From the cell containing the given text, extract its center point as (x, y) coordinate. 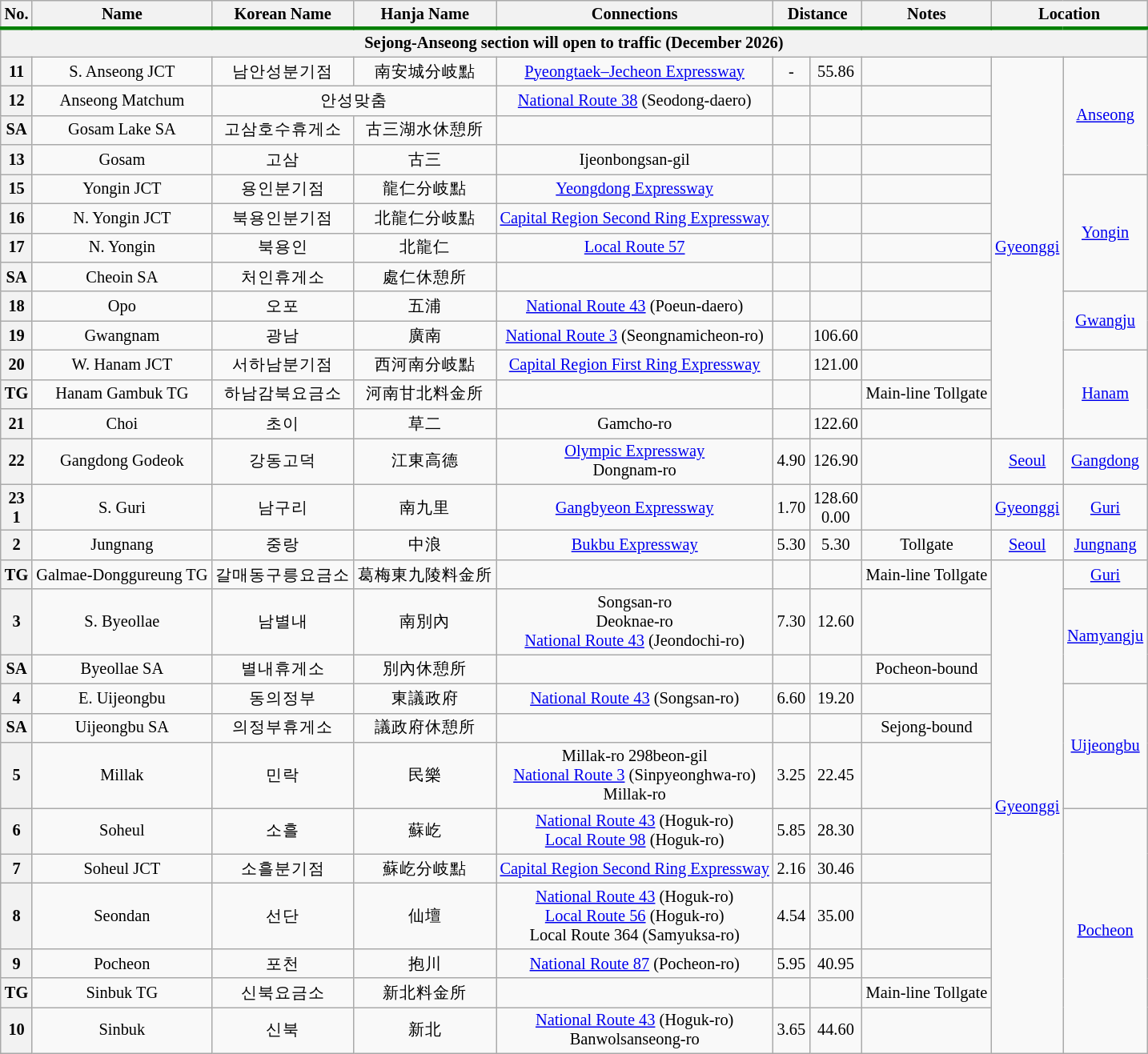
4.54 (791, 916)
南別內 (425, 622)
北龍仁 (425, 248)
126.90 (836, 461)
1.70 (791, 507)
S. Byeollae (122, 622)
Uijeongbu SA (122, 728)
Pyeongtaek–Jecheon Expressway (635, 72)
5 (17, 775)
Capital Region First Ring Expressway (635, 365)
4.90 (791, 461)
하남감북요금소 (283, 394)
40.95 (836, 964)
신북요금소 (283, 992)
Distance (818, 14)
5.95 (791, 964)
20 (17, 365)
28.30 (836, 831)
Gosam Lake SA (122, 130)
南九里 (425, 507)
의정부휴게소 (283, 728)
선단 (283, 916)
3 (17, 622)
106.60 (836, 336)
National Route 43 (Poeun-daero) (635, 306)
128.600.00 (836, 507)
Yeongdong Expressway (635, 189)
處仁休憩所 (425, 277)
북용인 (283, 248)
Choi (122, 424)
National Route 43 (Hoguk-ro)Banwolsanseong-ro (635, 1030)
National Route 43 (Songsan-ro) (635, 698)
W. Hanam JCT (122, 365)
E. Uijeongbu (122, 698)
National Route 43 (Hoguk-ro)Local Route 56 (Hoguk-ro)Local Route 364 (Samyuksa-ro) (635, 916)
仙壇 (425, 916)
古三湖水休憩所 (425, 130)
Gosam (122, 160)
남안성분기점 (283, 72)
35.00 (836, 916)
中浪 (425, 544)
南安城分岐點 (425, 72)
10 (17, 1030)
Hanam Gambuk TG (122, 394)
蘇屹分岐點 (425, 869)
남별내 (283, 622)
No. (17, 14)
21 (17, 424)
Millak (122, 775)
Bukbu Expressway (635, 544)
13 (17, 160)
동의정부 (283, 698)
44.60 (836, 1030)
Anseong (1105, 115)
Olympic ExpresswayDongnam-ro (635, 461)
3.65 (791, 1030)
55.86 (836, 72)
강동고덕 (283, 461)
19.20 (836, 698)
N. Yongin (122, 248)
廣南 (425, 336)
처인휴게소 (283, 277)
8 (17, 916)
3.25 (791, 775)
Yongin (1105, 232)
6 (17, 831)
북용인분기점 (283, 218)
Anseong Matchum (122, 101)
Songsan-roDeoknae-ro National Route 43 (Jeondochi-ro) (635, 622)
7.30 (791, 622)
National Route 43 (Hoguk-ro)Local Route 98 (Hoguk-ro) (635, 831)
Galmae-Donggureung TG (122, 575)
안성맞춤 (354, 101)
5.85 (791, 831)
22.45 (836, 775)
別內休憩所 (425, 669)
15 (17, 189)
草二 (425, 424)
남구리 (283, 507)
Gangbyeon Expressway (635, 507)
- (791, 72)
民樂 (425, 775)
National Route 38 (Seodong-daero) (635, 101)
東議政府 (425, 698)
Sinbuk TG (122, 992)
Seondan (122, 916)
소흘분기점 (283, 869)
江東高德 (425, 461)
Gangdong (1105, 461)
고삼호수휴게소 (283, 130)
Hanja Name (425, 14)
2.16 (791, 869)
新北料金所 (425, 992)
Sejong-Anseong section will open to traffic (December 2026) (574, 43)
11 (17, 72)
National Route 87 (Pocheon-ro) (635, 964)
N. Yongin JCT (122, 218)
古三 (425, 160)
西河南分岐點 (425, 365)
오포 (283, 306)
122.60 (836, 424)
河南甘北料金所 (425, 394)
용인분기점 (283, 189)
4 (17, 698)
Location (1070, 14)
갈매동구릉요금소 (283, 575)
초이 (283, 424)
Pocheon-bound (927, 669)
Local Route 57 (635, 248)
龍仁分岐點 (425, 189)
Millak-ro 298beon-gil National Route 3 (Sinpyeonghwa-ro)Millak-ro (635, 775)
포천 (283, 964)
新北 (425, 1030)
Gwangju (1105, 320)
중랑 (283, 544)
Sejong-bound (927, 728)
121.00 (836, 365)
2 (17, 544)
Opo (122, 306)
별내휴게소 (283, 669)
12 (17, 101)
7 (17, 869)
6.60 (791, 698)
12.60 (836, 622)
소흘 (283, 831)
抱川 (425, 964)
Cheoin SA (122, 277)
Gamcho-ro (635, 424)
Soheul (122, 831)
신북 (283, 1030)
Tollgate (927, 544)
Byeollae SA (122, 669)
9 (17, 964)
Gwangnam (122, 336)
Soheul JCT (122, 869)
고삼 (283, 160)
서하남분기점 (283, 365)
National Route 3 (Seongnamicheon-ro) (635, 336)
蘇屹 (425, 831)
231 (17, 507)
Uijeongbu (1105, 746)
Yongin JCT (122, 189)
Ijeonbongsan-gil (635, 160)
議政府休憩所 (425, 728)
18 (17, 306)
Sinbuk (122, 1030)
Notes (927, 14)
19 (17, 336)
16 (17, 218)
민락 (283, 775)
22 (17, 461)
Connections (635, 14)
Gangdong Godeok (122, 461)
Hanam (1105, 394)
Korean Name (283, 14)
S. Anseong JCT (122, 72)
광남 (283, 336)
17 (17, 248)
Namyangju (1105, 636)
葛梅東九陵料金所 (425, 575)
北龍仁分岐點 (425, 218)
30.46 (836, 869)
五浦 (425, 306)
S. Guri (122, 507)
Name (122, 14)
